Provide the [x, y] coordinate of the cell's center where the given text is located.  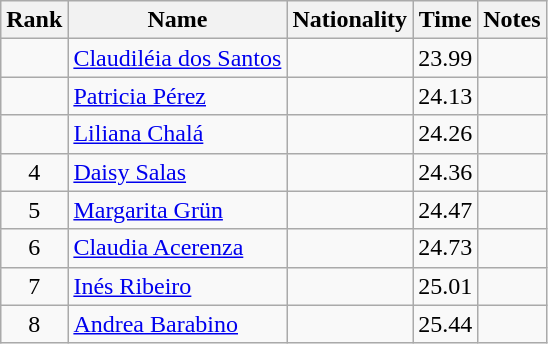
24.73 [446, 248]
Andrea Barabino [178, 324]
Name [178, 20]
Margarita Grün [178, 210]
25.01 [446, 286]
5 [34, 210]
Claudia Acerenza [178, 248]
Nationality [350, 20]
Daisy Salas [178, 172]
Claudiléia dos Santos [178, 58]
24.36 [446, 172]
Notes [512, 20]
24.47 [446, 210]
Patricia Pérez [178, 96]
8 [34, 324]
Inés Ribeiro [178, 286]
24.26 [446, 134]
6 [34, 248]
Rank [34, 20]
23.99 [446, 58]
Time [446, 20]
Liliana Chalá [178, 134]
7 [34, 286]
24.13 [446, 96]
4 [34, 172]
25.44 [446, 324]
